Identify which cell holds the provided text, then report its [X, Y] central coordinate. 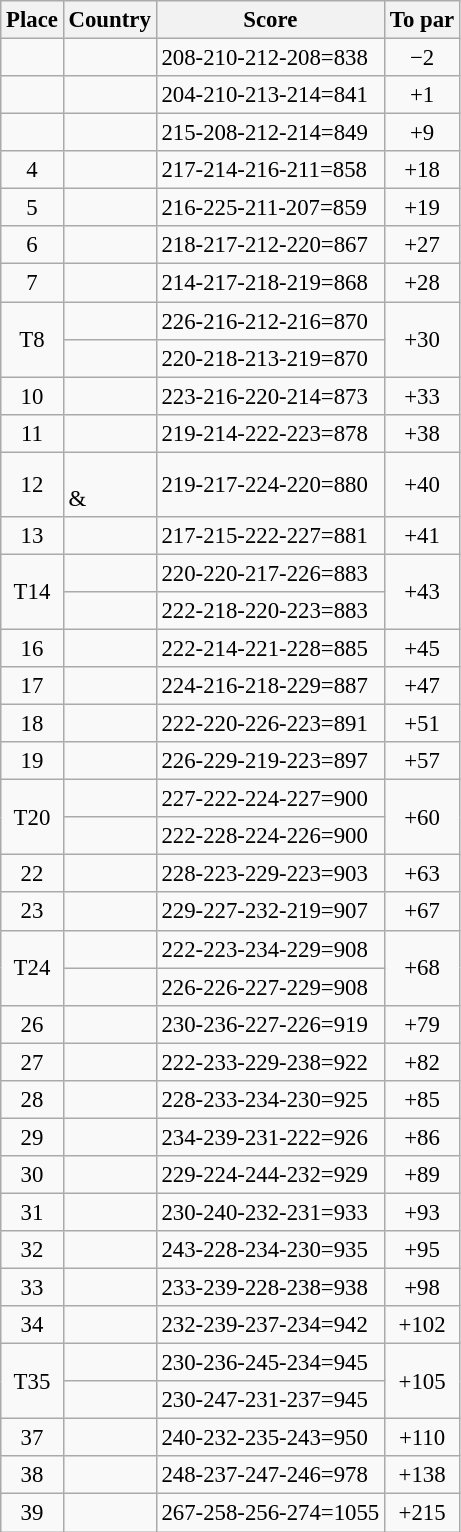
30 [32, 1175]
229-227-232-219=907 [270, 912]
217-215-222-227=881 [270, 536]
+57 [422, 761]
+67 [422, 912]
230-247-231-237=945 [270, 1400]
220-218-213-219=870 [270, 358]
+51 [422, 724]
18 [32, 724]
T20 [32, 818]
+47 [422, 686]
+93 [422, 1212]
+28 [422, 283]
230-240-232-231=933 [270, 1212]
267-258-256-274=1055 [270, 1513]
37 [32, 1438]
+102 [422, 1325]
222-228-224-226=900 [270, 836]
208-210-212-208=838 [270, 58]
+110 [422, 1438]
& [110, 484]
+41 [422, 536]
226-229-219-223=897 [270, 761]
218-217-212-220=867 [270, 245]
234-239-231-222=926 [270, 1137]
228-223-229-223=903 [270, 874]
+89 [422, 1175]
222-214-221-228=885 [270, 648]
11 [32, 433]
+40 [422, 484]
T24 [32, 968]
+68 [422, 968]
29 [32, 1137]
+43 [422, 592]
16 [32, 648]
229-224-244-232=929 [270, 1175]
224-216-218-229=887 [270, 686]
33 [32, 1288]
+138 [422, 1475]
223-216-220-214=873 [270, 396]
34 [32, 1325]
38 [32, 1475]
+60 [422, 818]
Place [32, 20]
31 [32, 1212]
+215 [422, 1513]
217-214-216-211=858 [270, 170]
26 [32, 1024]
228-233-234-230=925 [270, 1100]
+105 [422, 1382]
32 [32, 1250]
+19 [422, 208]
5 [32, 208]
+33 [422, 396]
233-239-228-238=938 [270, 1288]
232-239-237-234=942 [270, 1325]
+18 [422, 170]
10 [32, 396]
+1 [422, 95]
+30 [422, 340]
12 [32, 484]
222-233-229-238=922 [270, 1062]
6 [32, 245]
+79 [422, 1024]
+85 [422, 1100]
+27 [422, 245]
39 [32, 1513]
226-226-227-229=908 [270, 987]
230-236-245-234=945 [270, 1363]
+98 [422, 1288]
222-218-220-223=883 [270, 611]
T8 [32, 340]
+63 [422, 874]
220-220-217-226=883 [270, 573]
+9 [422, 133]
22 [32, 874]
Country [110, 20]
226-216-212-216=870 [270, 321]
17 [32, 686]
+82 [422, 1062]
215-208-212-214=849 [270, 133]
T14 [32, 592]
−2 [422, 58]
Score [270, 20]
248-237-247-246=978 [270, 1475]
230-236-227-226=919 [270, 1024]
+86 [422, 1137]
To par [422, 20]
13 [32, 536]
243-228-234-230=935 [270, 1250]
28 [32, 1100]
219-217-224-220=880 [270, 484]
222-220-226-223=891 [270, 724]
216-225-211-207=859 [270, 208]
+95 [422, 1250]
23 [32, 912]
27 [32, 1062]
7 [32, 283]
240-232-235-243=950 [270, 1438]
19 [32, 761]
204-210-213-214=841 [270, 95]
222-223-234-229=908 [270, 949]
219-214-222-223=878 [270, 433]
227-222-224-227=900 [270, 799]
+38 [422, 433]
T35 [32, 1382]
4 [32, 170]
214-217-218-219=868 [270, 283]
+45 [422, 648]
